Output the [X, Y] coordinate of the center of the cell containing the given text.  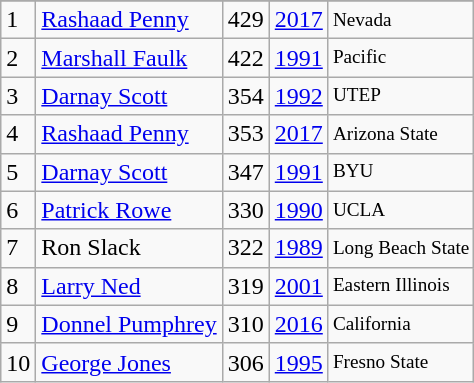
Nevada [401, 20]
3 [18, 96]
Donnel Pumphrey [129, 324]
Ron Slack [129, 248]
347 [246, 172]
UCLA [401, 210]
8 [18, 286]
1 [18, 20]
Patrick Rowe [129, 210]
1989 [298, 248]
9 [18, 324]
2016 [298, 324]
Arizona State [401, 134]
306 [246, 362]
Marshall Faulk [129, 58]
1990 [298, 210]
California [401, 324]
Fresno State [401, 362]
319 [246, 286]
322 [246, 248]
310 [246, 324]
2 [18, 58]
4 [18, 134]
422 [246, 58]
Larry Ned [129, 286]
5 [18, 172]
Pacific [401, 58]
6 [18, 210]
330 [246, 210]
Eastern Illinois [401, 286]
353 [246, 134]
10 [18, 362]
1995 [298, 362]
Long Beach State [401, 248]
2001 [298, 286]
1992 [298, 96]
BYU [401, 172]
354 [246, 96]
George Jones [129, 362]
UTEP [401, 96]
7 [18, 248]
429 [246, 20]
